Return [x, y] of the center of cell containing provided text 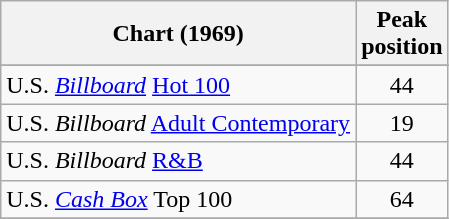
Peakposition [402, 34]
U.S. Billboard Adult Contemporary [178, 123]
Chart (1969) [178, 34]
U.S. Cash Box Top 100 [178, 199]
19 [402, 123]
64 [402, 199]
U.S. Billboard Hot 100 [178, 85]
U.S. Billboard R&B [178, 161]
